Scan for the cell matching the given text and deliver its (x, y) coordinate at center. 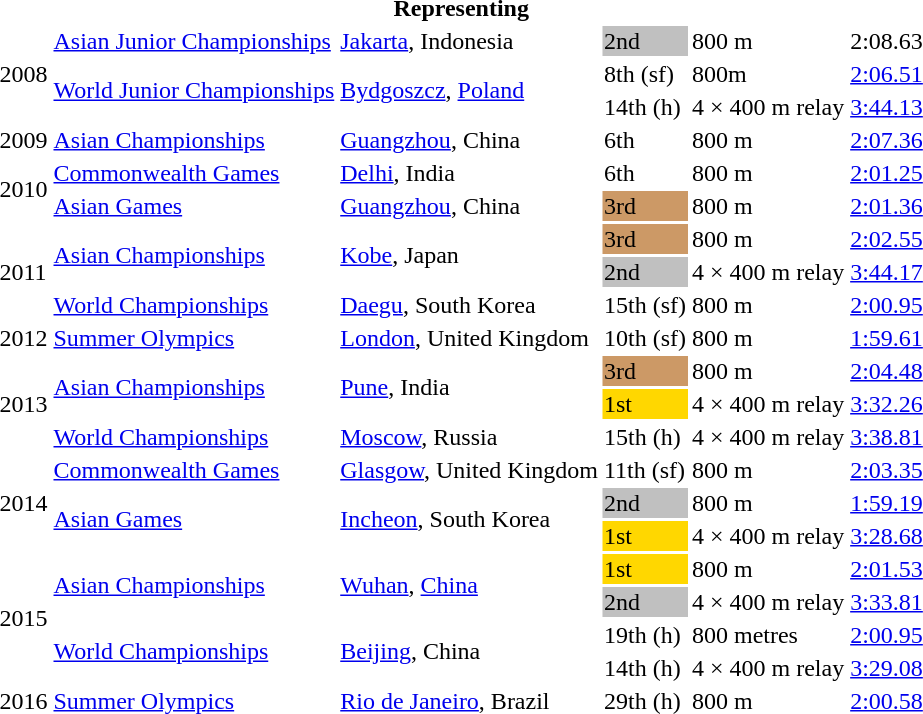
Asian Junior Championships (194, 41)
10th (sf) (644, 338)
Wuhan, China (470, 586)
11th (sf) (644, 470)
15th (h) (644, 437)
800 metres (768, 635)
Bydgoszcz, Poland (470, 90)
Beijing, China (470, 652)
Jakarta, Indonesia (470, 41)
Daegu, South Korea (470, 305)
8th (sf) (644, 74)
Moscow, Russia (470, 437)
Glasgow, United Kingdom (470, 470)
World Junior Championships (194, 90)
Pune, India (470, 388)
Incheon, South Korea (470, 520)
Kobe, Japan (470, 256)
Delhi, India (470, 173)
Summer Olympics (194, 338)
15th (sf) (644, 305)
London, United Kingdom (470, 338)
800m (768, 74)
19th (h) (644, 635)
